Detect which cell encompasses the target text, then output its (X, Y) center coordinate. 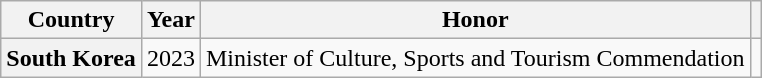
South Korea (72, 58)
2023 (170, 58)
Year (170, 20)
Country (72, 20)
Honor (475, 20)
Minister of Culture, Sports and Tourism Commendation (475, 58)
